From the cell containing the given text, extract its center point as [X, Y] coordinate. 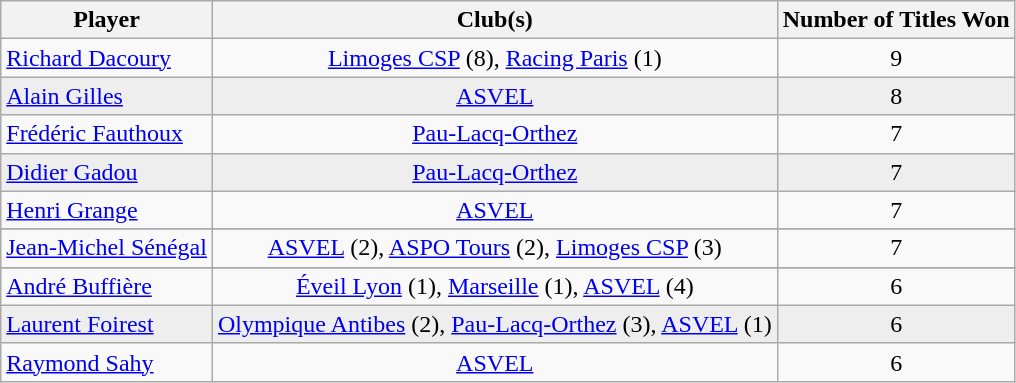
Didier Gadou [107, 172]
Jean-Michel Sénégal [107, 248]
Club(s) [494, 20]
Raymond Sahy [107, 362]
André Buffière [107, 286]
Frédéric Fauthoux [107, 134]
Éveil Lyon (1), Marseille (1), ASVEL (4) [494, 286]
Player [107, 20]
Alain Gilles [107, 96]
9 [896, 58]
Laurent Foirest [107, 324]
8 [896, 96]
Henri Grange [107, 210]
Olympique Antibes (2), Pau-Lacq-Orthez (3), ASVEL (1) [494, 324]
ASVEL (2), ASPO Tours (2), Limoges CSP (3) [494, 248]
Number of Titles Won [896, 20]
Limoges CSP (8), Racing Paris (1) [494, 58]
Richard Dacoury [107, 58]
